Output the [x, y] coordinate of the center of the cell containing the given text.  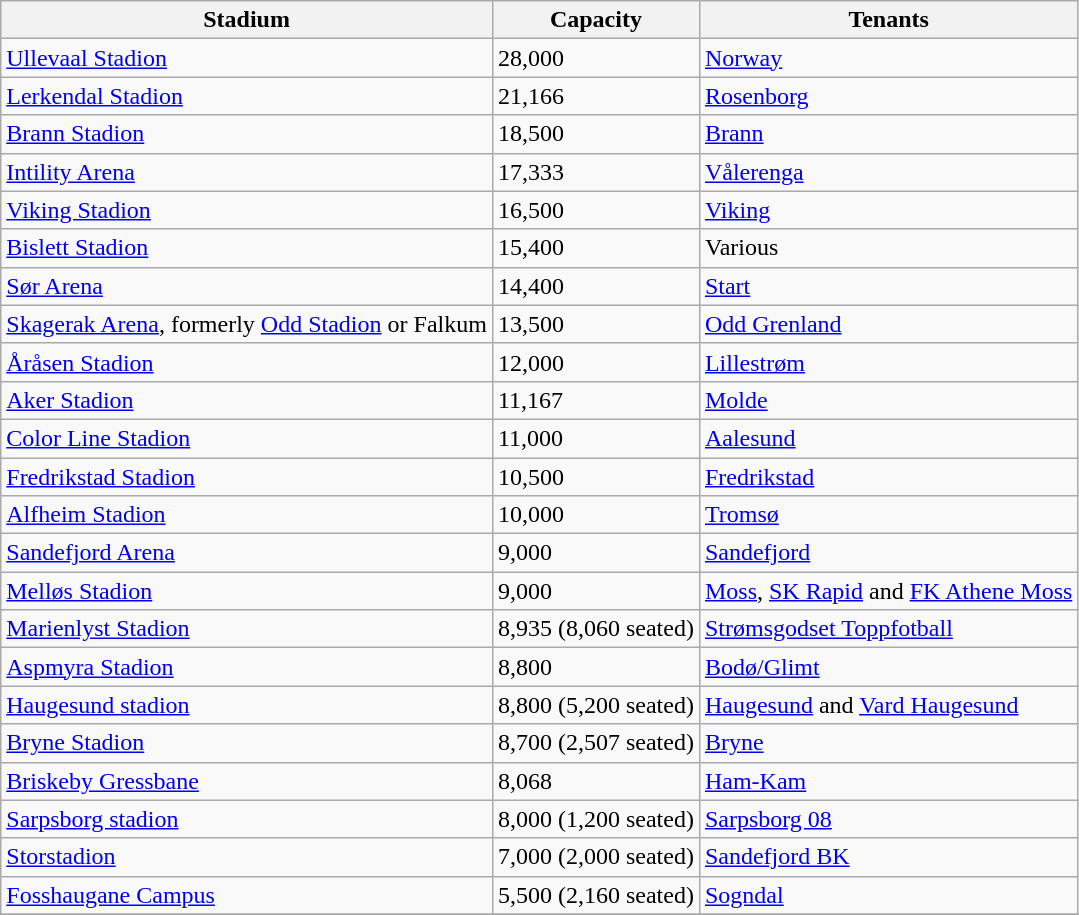
Lerkendal Stadion [247, 96]
Stadium [247, 20]
Bodø/Glimt [888, 667]
8,800 [596, 667]
18,500 [596, 134]
11,000 [596, 438]
Lillestrøm [888, 362]
10,000 [596, 515]
15,400 [596, 248]
16,500 [596, 210]
Bryne [888, 743]
Intility Arena [247, 172]
Aspmyra Stadion [247, 667]
8,800 (5,200 seated) [596, 705]
Marienlyst Stadion [247, 629]
10,500 [596, 477]
Melløs Stadion [247, 591]
Brann Stadion [247, 134]
8,935 (8,060 seated) [596, 629]
Sandefjord BK [888, 857]
8,700 (2,507 seated) [596, 743]
Sandefjord [888, 553]
21,166 [596, 96]
Fredrikstad Stadion [247, 477]
8,000 (1,200 seated) [596, 819]
14,400 [596, 286]
8,068 [596, 781]
Molde [888, 400]
Aalesund [888, 438]
Sogndal [888, 895]
28,000 [596, 58]
Sandefjord Arena [247, 553]
Tenants [888, 20]
Briskeby Gressbane [247, 781]
Fosshaugane Campus [247, 895]
Ham-Kam [888, 781]
Bislett Stadion [247, 248]
Haugesund stadion [247, 705]
Norway [888, 58]
17,333 [596, 172]
Sør Arena [247, 286]
Storstadion [247, 857]
Color Line Stadion [247, 438]
12,000 [596, 362]
Bryne Stadion [247, 743]
Aker Stadion [247, 400]
7,000 (2,000 seated) [596, 857]
Various [888, 248]
Viking [888, 210]
Tromsø [888, 515]
Fredrikstad [888, 477]
Odd Grenland [888, 324]
Haugesund and Vard Haugesund [888, 705]
Ullevaal Stadion [247, 58]
13,500 [596, 324]
Brann [888, 134]
Skagerak Arena, formerly Odd Stadion or Falkum [247, 324]
Capacity [596, 20]
Strømsgodset Toppfotball [888, 629]
Rosenborg [888, 96]
11,167 [596, 400]
5,500 (2,160 seated) [596, 895]
Sarpsborg stadion [247, 819]
Moss, SK Rapid and FK Athene Moss [888, 591]
Alfheim Stadion [247, 515]
Vålerenga [888, 172]
Åråsen Stadion [247, 362]
Viking Stadion [247, 210]
Start [888, 286]
Sarpsborg 08 [888, 819]
